Detect which cell encompasses the target text, then output its [x, y] center coordinate. 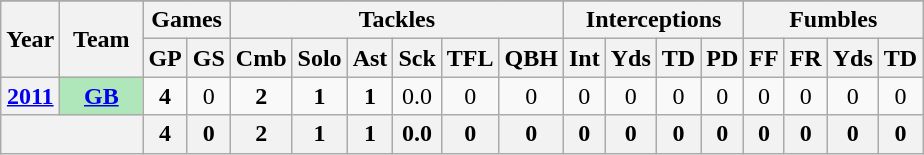
PD [722, 58]
Tackles [396, 20]
Team [102, 39]
Cmb [261, 58]
Solo [320, 58]
GP [165, 58]
Int [584, 58]
GS [208, 58]
TFL [470, 58]
Games [186, 20]
Ast [370, 58]
QBH [531, 58]
Fumbles [834, 20]
GB [102, 96]
FF [764, 58]
FR [806, 58]
2011 [30, 96]
Sck [417, 58]
Interceptions [653, 20]
Year [30, 39]
